Scan for the cell matching the given text and deliver its [x, y] coordinate at center. 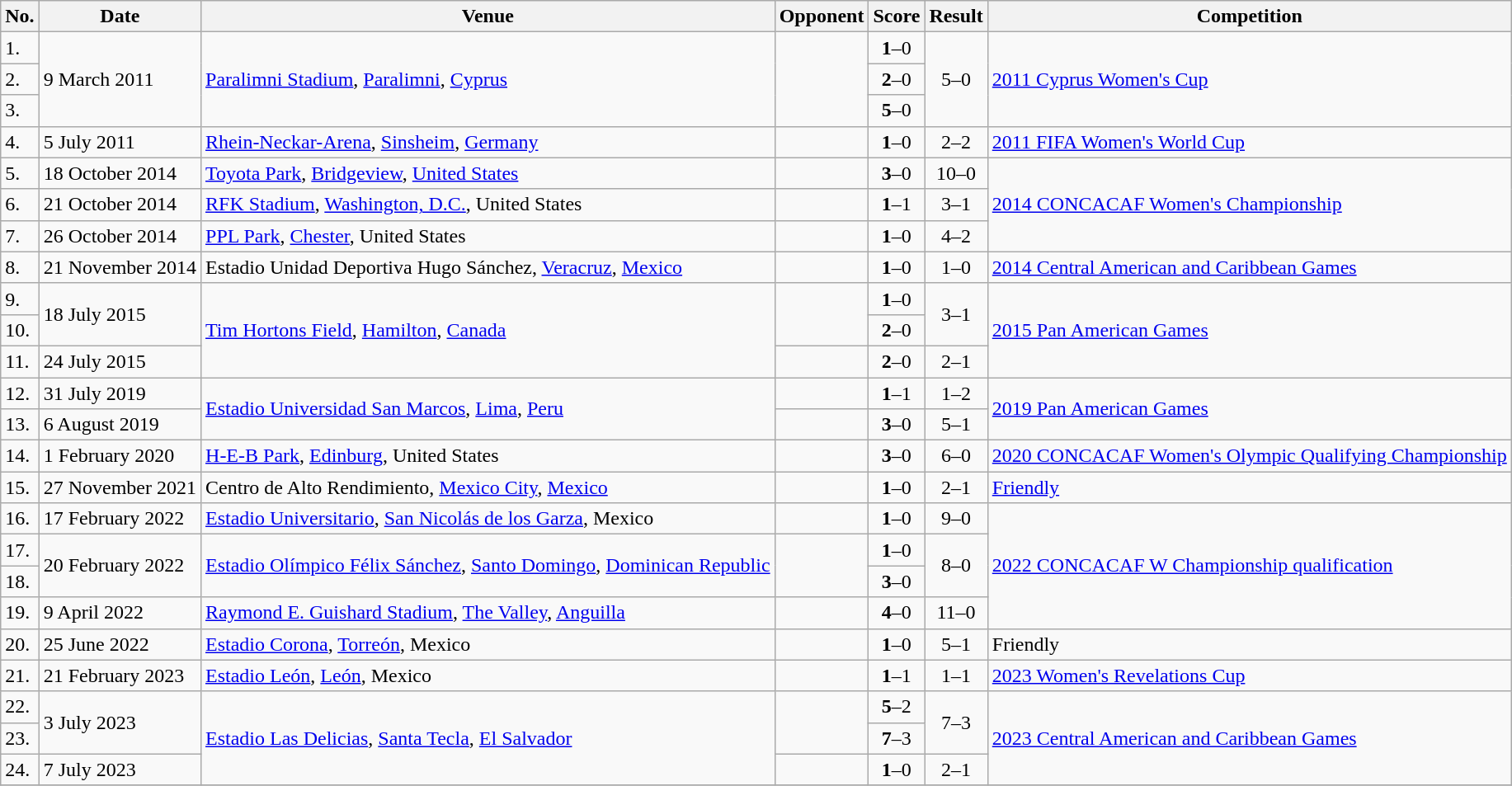
4. [20, 142]
7. [20, 236]
Centro de Alto Rendimiento, Mexico City, Mexico [488, 487]
20. [20, 644]
2014 Central American and Caribbean Games [1249, 267]
17. [20, 550]
Rhein-Neckar-Arena, Sinsheim, Germany [488, 142]
10. [20, 330]
24 July 2015 [120, 361]
PPL Park, Chester, United States [488, 236]
17 February 2022 [120, 519]
2–2 [956, 142]
4–0 [897, 613]
2015 Pan American Games [1249, 330]
Venue [488, 16]
24. [20, 770]
6. [20, 205]
5. [20, 173]
23. [20, 738]
Estadio Unidad Deportiva Hugo Sánchez, Veracruz, Mexico [488, 267]
26 October 2014 [120, 236]
2019 Pan American Games [1249, 409]
No. [20, 16]
Toyota Park, Bridgeview, United States [488, 173]
4–2 [956, 236]
9 March 2011 [120, 79]
25 June 2022 [120, 644]
12. [20, 393]
2011 Cyprus Women's Cup [1249, 79]
2023 Central American and Caribbean Games [1249, 738]
21. [20, 675]
H-E-B Park, Edinburg, United States [488, 456]
31 July 2019 [120, 393]
16. [20, 519]
21 October 2014 [120, 205]
20 February 2022 [120, 566]
2020 CONCACAF Women's Olympic Qualifying Championship [1249, 456]
22. [20, 707]
3. [20, 111]
Estadio Universitario, San Nicolás de los Garza, Mexico [488, 519]
Date [120, 16]
21 November 2014 [120, 267]
11–0 [956, 613]
27 November 2021 [120, 487]
2. [20, 79]
5–2 [897, 707]
9–0 [956, 519]
6–0 [956, 456]
8–0 [956, 566]
5 July 2011 [120, 142]
Estadio Las Delicias, Santa Tecla, El Salvador [488, 738]
18 October 2014 [120, 173]
Opponent [822, 16]
14. [20, 456]
1. [20, 48]
Paralimni Stadium, Paralimni, Cyprus [488, 79]
15. [20, 487]
Estadio Universidad San Marcos, Lima, Peru [488, 409]
Estadio León, León, Mexico [488, 675]
Competition [1249, 16]
6 August 2019 [120, 425]
7 July 2023 [120, 770]
Estadio Corona, Torreón, Mexico [488, 644]
9. [20, 299]
Result [956, 16]
Tim Hortons Field, Hamilton, Canada [488, 330]
1 February 2020 [120, 456]
18. [20, 581]
3 July 2023 [120, 722]
11. [20, 361]
13. [20, 425]
21 February 2023 [120, 675]
1–2 [956, 393]
19. [20, 613]
Raymond E. Guishard Stadium, The Valley, Anguilla [488, 613]
18 July 2015 [120, 314]
2023 Women's Revelations Cup [1249, 675]
2014 CONCACAF Women's Championship [1249, 205]
Score [897, 16]
10–0 [956, 173]
8. [20, 267]
9 April 2022 [120, 613]
2011 FIFA Women's World Cup [1249, 142]
Estadio Olímpico Félix Sánchez, Santo Domingo, Dominican Republic [488, 566]
RFK Stadium, Washington, D.C., United States [488, 205]
2022 CONCACAF W Championship qualification [1249, 566]
